From the cell containing the given text, extract its center point as [x, y] coordinate. 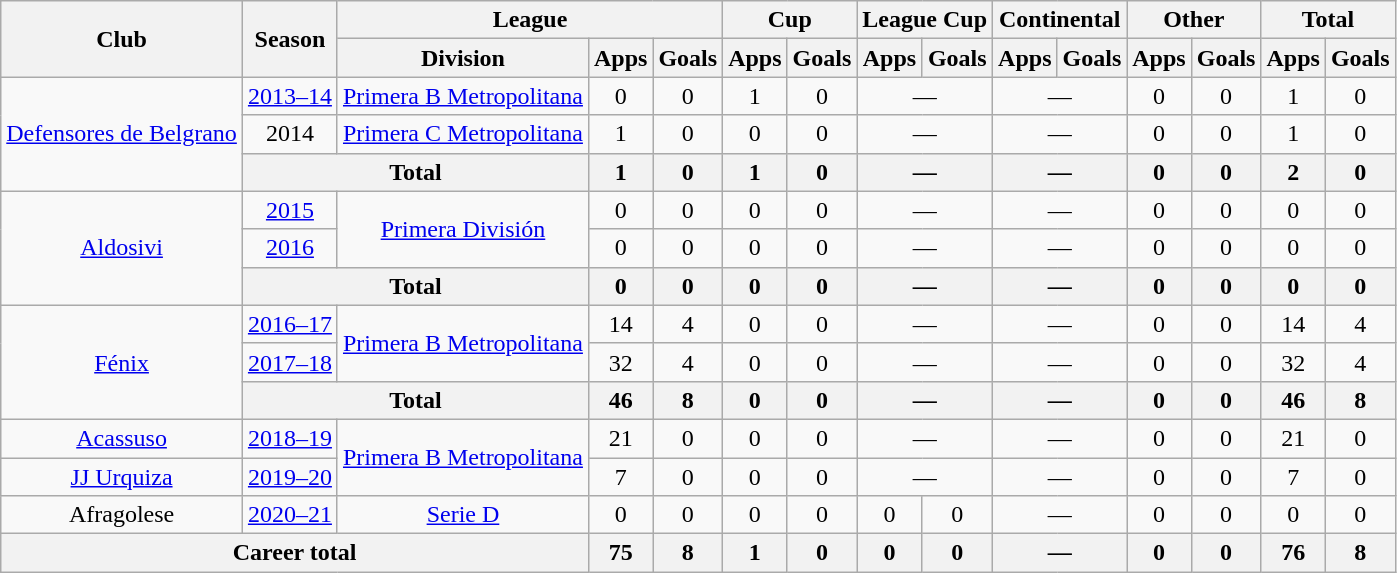
League [530, 20]
Acassuso [122, 438]
Division [462, 58]
Season [290, 39]
2016–17 [290, 324]
Primera División [462, 229]
76 [1293, 553]
2017–18 [290, 362]
2020–21 [290, 515]
2013–14 [290, 96]
75 [620, 553]
2014 [290, 134]
2018–19 [290, 438]
Fénix [122, 362]
JJ Urquiza [122, 477]
Afragolese [122, 515]
Primera C Metropolitana [462, 134]
2 [1293, 172]
Defensores de Belgrano [122, 134]
League Cup [925, 20]
2015 [290, 210]
Club [122, 39]
Continental [1060, 20]
Cup [790, 20]
Serie D [462, 515]
Aldosivi [122, 248]
2019–20 [290, 477]
2016 [290, 248]
Career total [295, 553]
Other [1194, 20]
